Provide the [x, y] coordinate of the cell's center where the given text is located.  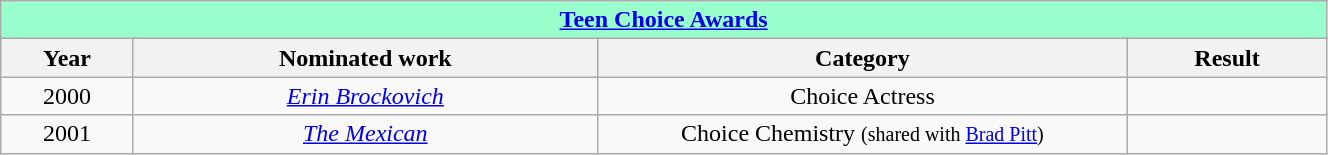
Year [68, 58]
Nominated work [365, 58]
Teen Choice Awards [664, 20]
2001 [68, 134]
Choice Chemistry (shared with Brad Pitt) [862, 134]
Category [862, 58]
Result [1228, 58]
Choice Actress [862, 96]
2000 [68, 96]
The Mexican [365, 134]
Erin Brockovich [365, 96]
